Locate the cell with the specified text and output its [X, Y] center coordinate. 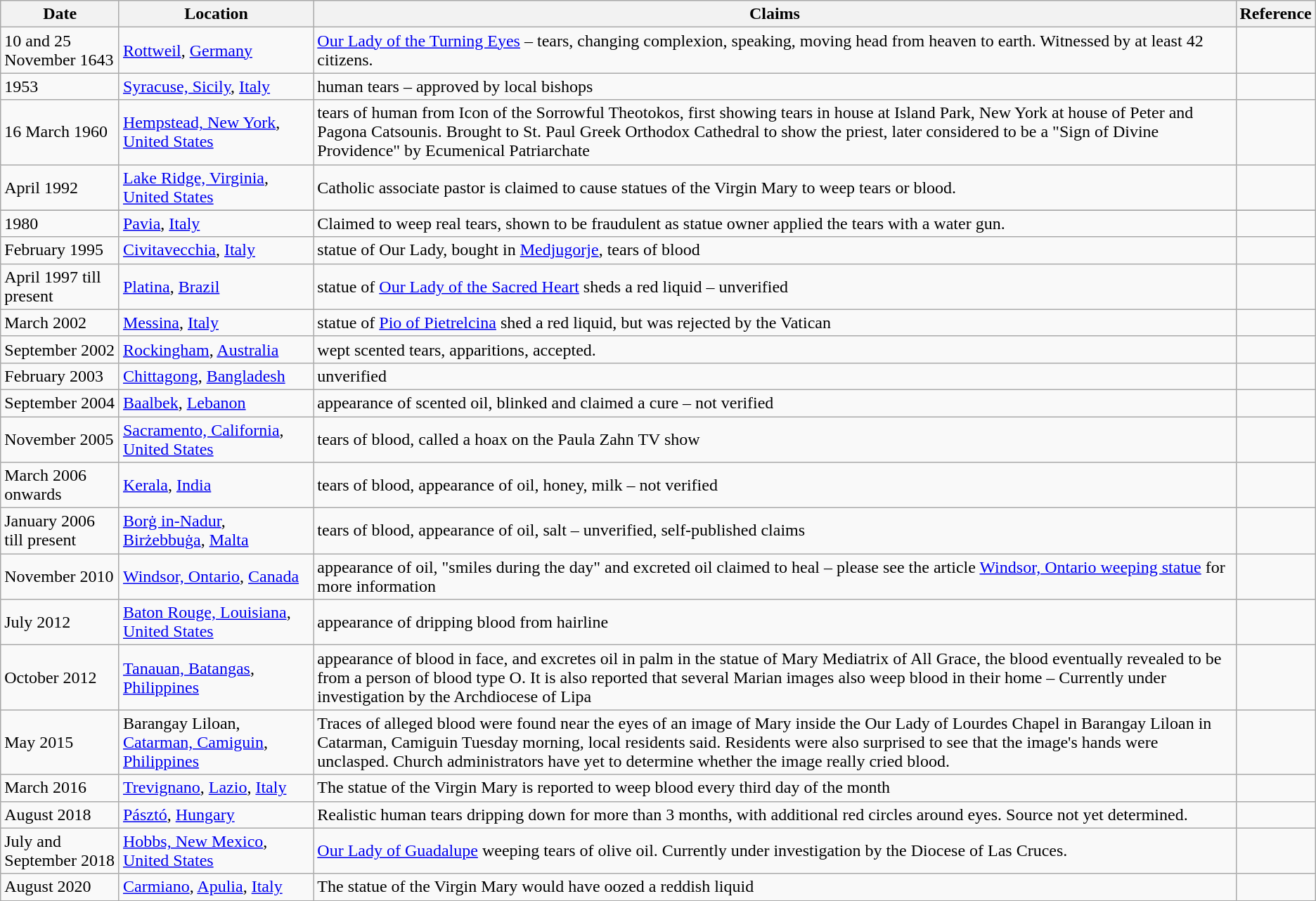
Kerala, India [216, 485]
October 2012 [60, 678]
Trevignano, Lazio, Italy [216, 788]
April 1997 till present [60, 287]
The statue of the Virgin Mary would have oozed a reddish liquid [775, 887]
1980 [60, 223]
Rottweil, Germany [216, 51]
March 2002 [60, 323]
Location [216, 14]
February 1995 [60, 250]
Catholic associate pastor is claimed to cause statues of the Virgin Mary to weep tears or blood. [775, 187]
Claims [775, 14]
August 2018 [60, 815]
tears of blood, appearance of oil, salt – unverified, self-published claims [775, 531]
Our Lady of Guadalupe weeping tears of olive oil. Currently under investigation by the Diocese of Las Cruces. [775, 850]
Platina, Brazil [216, 287]
Our Lady of the Turning Eyes – tears, changing complexion, speaking, moving head from heaven to earth. Witnessed by at least 42 citizens. [775, 51]
Reference [1275, 14]
Lake Ridge, Virginia, United States [216, 187]
appearance of scented oil, blinked and claimed a cure – not verified [775, 403]
August 2020 [60, 887]
Barangay Liloan, Catarman, Camiguin, Philippines [216, 742]
statue of Our Lady of the Sacred Heart sheds a red liquid – unverified [775, 287]
tears of blood, appearance of oil, honey, milk – not verified [775, 485]
wept scented tears, apparitions, accepted. [775, 349]
Borġ in-Nadur, Birżebbuġa, Malta [216, 531]
Pásztó, Hungary [216, 815]
Carmiano, Apulia, Italy [216, 887]
Messina, Italy [216, 323]
Claimed to weep real tears, shown to be fraudulent as statue owner applied the tears with a water gun. [775, 223]
unverified [775, 376]
Hobbs, New Mexico, United States [216, 850]
appearance of dripping blood from hairline [775, 623]
The statue of the Virgin Mary is reported to weep blood every third day of the month [775, 788]
10 and 25 November 1643 [60, 51]
July and September 2018 [60, 850]
statue of Our Lady, bought in Medjugorje, tears of blood [775, 250]
Baton Rouge, Louisiana, United States [216, 623]
Date [60, 14]
statue of Pio of Pietrelcina shed a red liquid, but was rejected by the Vatican [775, 323]
Sacramento, California, United States [216, 439]
May 2015 [60, 742]
Tanauan, Batangas, Philippines [216, 678]
Syracuse, Sicily, Italy [216, 86]
Pavia, Italy [216, 223]
July 2012 [60, 623]
April 1992 [60, 187]
Civitavecchia, Italy [216, 250]
Realistic human tears dripping down for more than 3 months, with additional red circles around eyes. Source not yet determined. [775, 815]
February 2003 [60, 376]
March 2006 onwards [60, 485]
Hempstead, New York, United States [216, 132]
16 March 1960 [60, 132]
human tears – approved by local bishops [775, 86]
Rockingham, Australia [216, 349]
January 2006 till present [60, 531]
November 2005 [60, 439]
1953 [60, 86]
March 2016 [60, 788]
September 2004 [60, 403]
November 2010 [60, 576]
Windsor, Ontario, Canada [216, 576]
September 2002 [60, 349]
Chittagong, Bangladesh [216, 376]
Baalbek, Lebanon [216, 403]
tears of blood, called a hoax on the Paula Zahn TV show [775, 439]
